Scan for the cell matching the given text and deliver its (X, Y) coordinate at center. 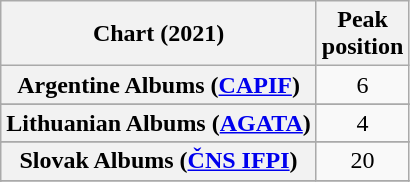
6 (362, 85)
Argentine Albums (CAPIF) (159, 85)
20 (362, 161)
4 (362, 123)
Chart (2021) (159, 34)
Slovak Albums (ČNS IFPI) (159, 161)
Peakposition (362, 34)
Lithuanian Albums (AGATA) (159, 123)
